For the text-containing cell, return its midpoint in [X, Y] coordinate format. 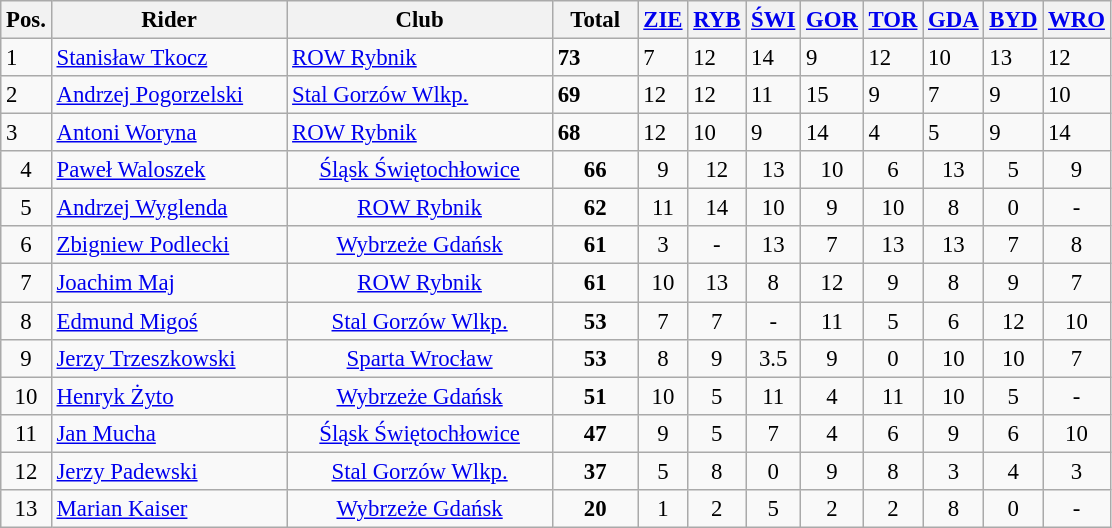
3.5 [774, 358]
BYD [1014, 20]
ŚWI [774, 20]
47 [595, 433]
TOR [893, 20]
62 [595, 208]
Paweł Waloszek [169, 170]
37 [595, 471]
15 [832, 95]
Edmund Migoś [169, 321]
Marian Kaiser [169, 509]
Stanisław Tkocz [169, 58]
Andrzej Pogorzelski [169, 95]
ZIE [663, 20]
Zbigniew Podlecki [169, 245]
Club [420, 20]
Henryk Żyto [169, 396]
Pos. [26, 20]
Antoni Woryna [169, 133]
WRO [1077, 20]
73 [595, 58]
68 [595, 133]
RYB [717, 20]
69 [595, 95]
Jerzy Padewski [169, 471]
20 [595, 509]
GOR [832, 20]
Andrzej Wyglenda [169, 208]
Jan Mucha [169, 433]
Total [595, 20]
Sparta Wrocław [420, 358]
66 [595, 170]
Rider [169, 20]
51 [595, 396]
GDA [954, 20]
Joachim Maj [169, 283]
Jerzy Trzeszkowski [169, 358]
